Search for the cell housing the specified text and yield its (X, Y) center coordinate. 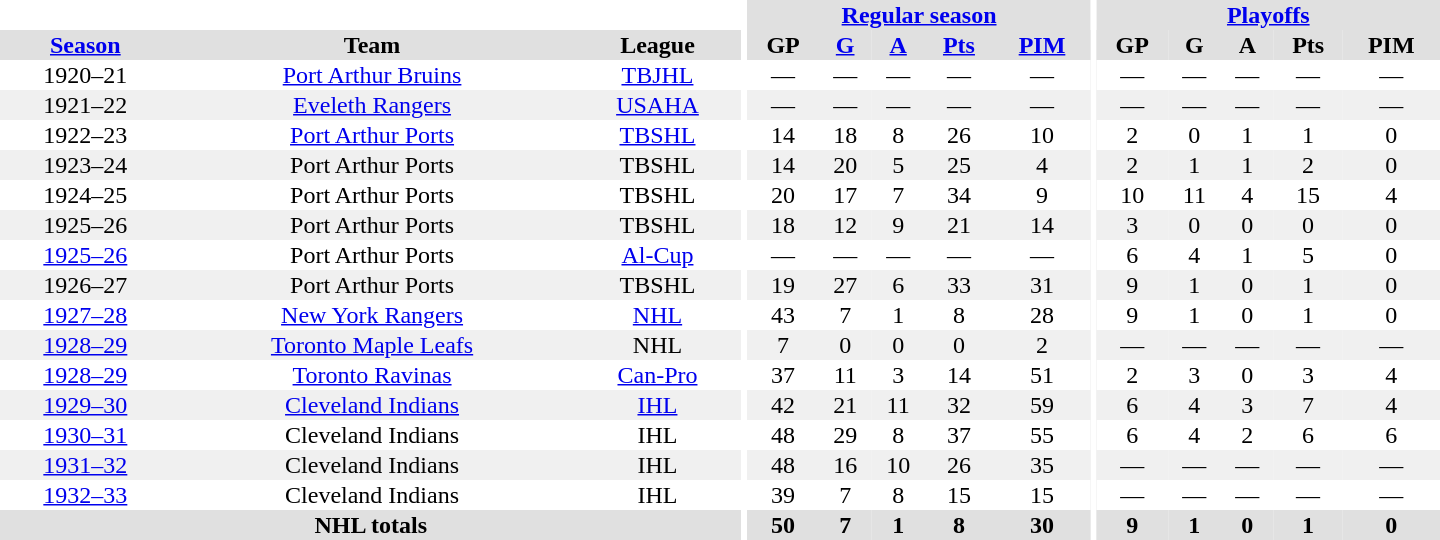
17 (846, 195)
Team (372, 45)
TBJHL (657, 75)
42 (782, 405)
1923–24 (86, 165)
1922–23 (86, 135)
35 (1042, 465)
1930–31 (86, 435)
1931–32 (86, 465)
1924–25 (86, 195)
30 (1042, 525)
1920–21 (86, 75)
NHL totals (371, 525)
59 (1042, 405)
New York Rangers (372, 315)
1926–27 (86, 285)
Al-Cup (657, 255)
Season (86, 45)
Toronto Maple Leafs (372, 345)
19 (782, 285)
Can-Pro (657, 375)
51 (1042, 375)
Port Arthur Bruins (372, 75)
50 (782, 525)
1932–33 (86, 495)
25 (960, 165)
29 (846, 435)
39 (782, 495)
32 (960, 405)
1929–30 (86, 405)
Regular season (918, 15)
1921–22 (86, 105)
28 (1042, 315)
12 (846, 225)
27 (846, 285)
Eveleth Rangers (372, 105)
34 (960, 195)
16 (846, 465)
31 (1042, 285)
1927–28 (86, 315)
League (657, 45)
55 (1042, 435)
USAHA (657, 105)
43 (782, 315)
Toronto Ravinas (372, 375)
33 (960, 285)
Playoffs (1268, 15)
